From the cell containing the given text, extract its center point as (X, Y) coordinate. 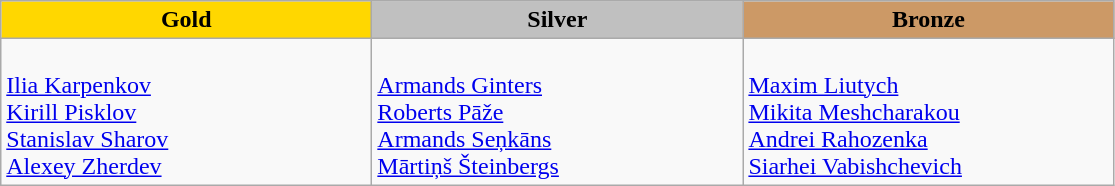
Armands GintersRoberts PāžeArmands SeņkānsMārtiņš Šteinbergs (558, 112)
Bronze (928, 20)
Ilia KarpenkovKirill PisklovStanislav SharovAlexey Zherdev (186, 112)
Maxim LiutychMikita MeshcharakouAndrei RahozenkaSiarhei Vabishchevich (928, 112)
Gold (186, 20)
Silver (558, 20)
